Detect which cell encompasses the target text, then output its [X, Y] center coordinate. 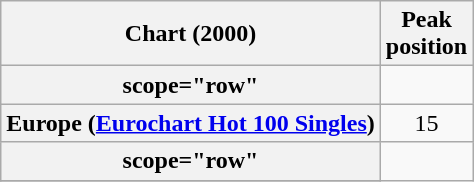
Peak position [426, 34]
Chart (2000) [191, 34]
Europe (Eurochart Hot 100 Singles) [191, 123]
15 [426, 123]
